Find where the given text appears and provide that cell's center as [x, y] coordinate. 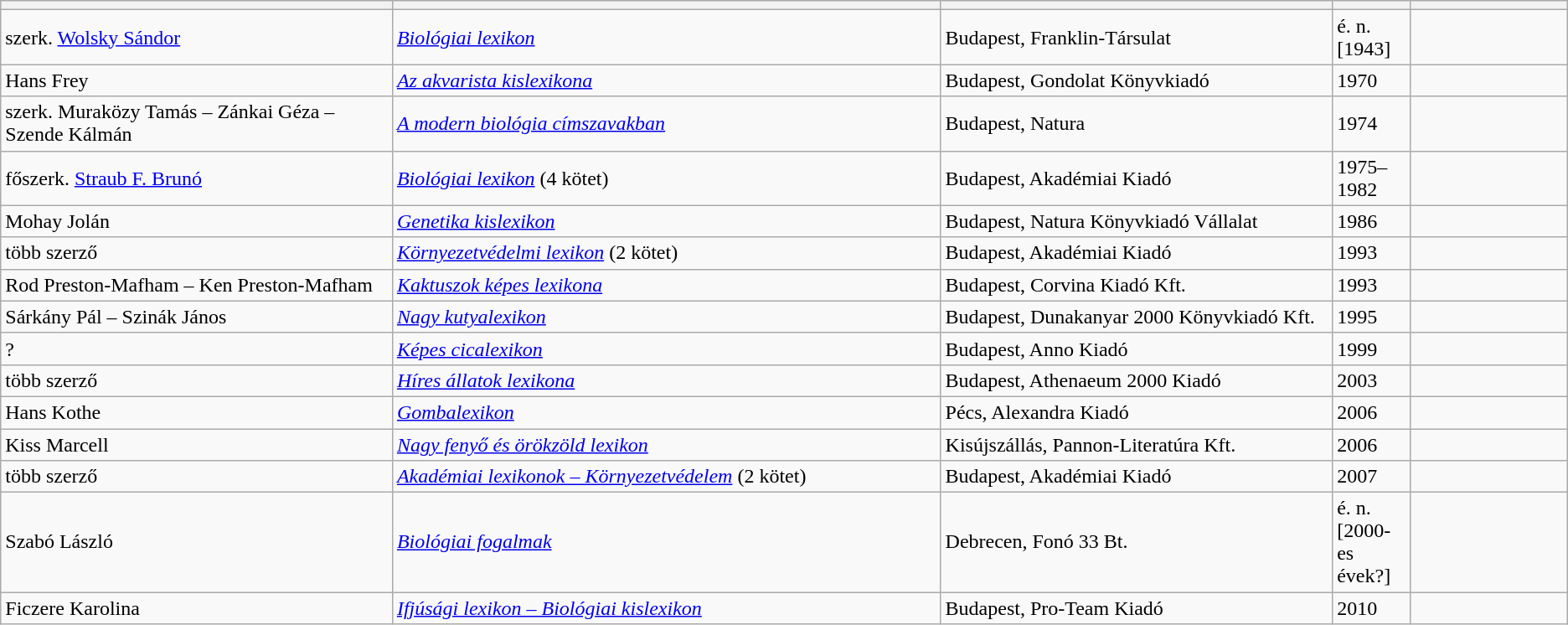
Budapest, Natura [1137, 124]
Hans Frey [197, 80]
Budapest, Gondolat Könyvkiadó [1137, 80]
Akadémiai lexikonok – Környezetvédelem (2 kötet) [667, 477]
főszerk. Straub F. Brunó [197, 178]
szerk. Wolsky Sándor [197, 37]
? [197, 349]
é. n. [1943] [1372, 37]
A modern biológia címszavakban [667, 124]
Budapest, Corvina Kiadó Kft. [1137, 285]
Budapest, Dunakanyar 2000 Könyvkiadó Kft. [1137, 317]
Nagy kutyalexikon [667, 317]
Kiss Marcell [197, 445]
Ifjúsági lexikon – Biológiai kislexikon [667, 608]
2007 [1372, 477]
Biológiai lexikon [667, 37]
1986 [1372, 221]
Képes cicalexikon [667, 349]
Budapest, Pro-Team Kiadó [1137, 608]
2010 [1372, 608]
é. n. [2000-es évek?] [1372, 543]
Budapest, Anno Kiadó [1137, 349]
Kaktuszok képes lexikona [667, 285]
Ficzere Karolina [197, 608]
1995 [1372, 317]
szerk. Muraközy Tamás – Zánkai Géza – Szende Kálmán [197, 124]
1970 [1372, 80]
Nagy fenyő és örökzöld lexikon [667, 445]
Budapest, Franklin-Társulat [1137, 37]
Híres állatok lexikona [667, 380]
Biológiai lexikon (4 kötet) [667, 178]
Budapest, Athenaeum 2000 Kiadó [1137, 380]
Környezetvédelmi lexikon (2 kötet) [667, 253]
Biológiai fogalmak [667, 543]
Kisújszállás, Pannon-Literatúra Kft. [1137, 445]
1975–1982 [1372, 178]
Sárkány Pál – Szinák János [197, 317]
Genetika kislexikon [667, 221]
Mohay Jolán [197, 221]
Az akvarista kislexikona [667, 80]
2003 [1372, 380]
Szabó László [197, 543]
Pécs, Alexandra Kiadó [1137, 412]
Rod Preston-Mafham – Ken Preston-Mafham [197, 285]
1999 [1372, 349]
1974 [1372, 124]
Hans Kothe [197, 412]
Debrecen, Fonó 33 Bt. [1137, 543]
Budapest, Natura Könyvkiadó Vállalat [1137, 221]
Gombalexikon [667, 412]
